Extract the [x, y] coordinate from the center of the cell holding the provided text.  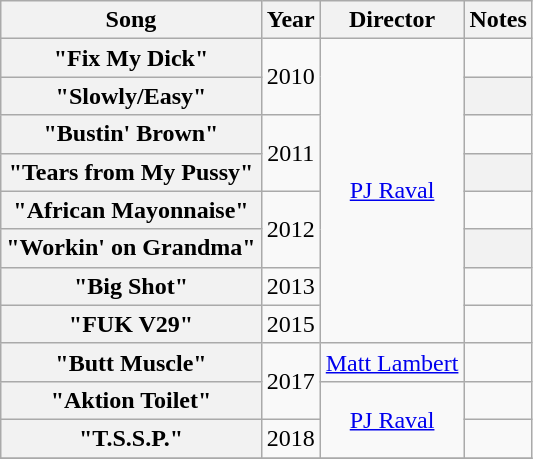
Notes [498, 20]
2018 [290, 438]
"T.S.S.P." [131, 438]
"Aktion Toilet" [131, 400]
"Butt Muscle" [131, 362]
"African Mayonnaise" [131, 210]
2015 [290, 324]
2012 [290, 229]
"FUK V29" [131, 324]
Director [392, 20]
"Bustin' Brown" [131, 134]
"Tears from My Pussy" [131, 172]
2013 [290, 286]
"Fix My Dick" [131, 58]
"Big Shot" [131, 286]
Year [290, 20]
2011 [290, 153]
Matt Lambert [392, 362]
2017 [290, 381]
"Workin' on Grandma" [131, 248]
Song [131, 20]
"Slowly/Easy" [131, 96]
2010 [290, 77]
